Scan for the cell matching the given text and deliver its [x, y] coordinate at center. 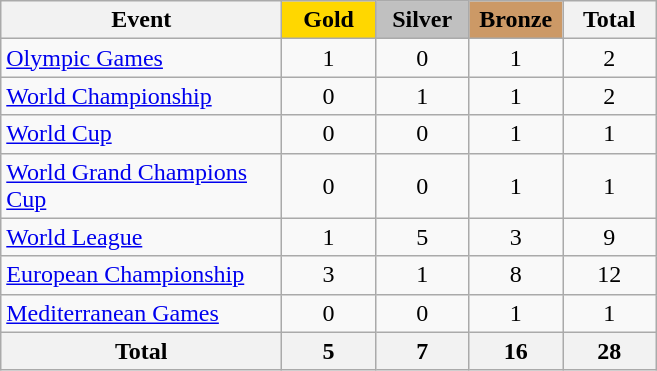
9 [609, 237]
Mediterranean Games [142, 313]
28 [609, 351]
World Grand Champions Cup [142, 186]
Gold [329, 20]
European Championship [142, 275]
16 [516, 351]
Event [142, 20]
World League [142, 237]
World Cup [142, 134]
12 [609, 275]
7 [422, 351]
World Championship [142, 96]
Bronze [516, 20]
Olympic Games [142, 58]
8 [516, 275]
Silver [422, 20]
